Determine the (X, Y) coordinate at the center of the cell enclosing the given text.  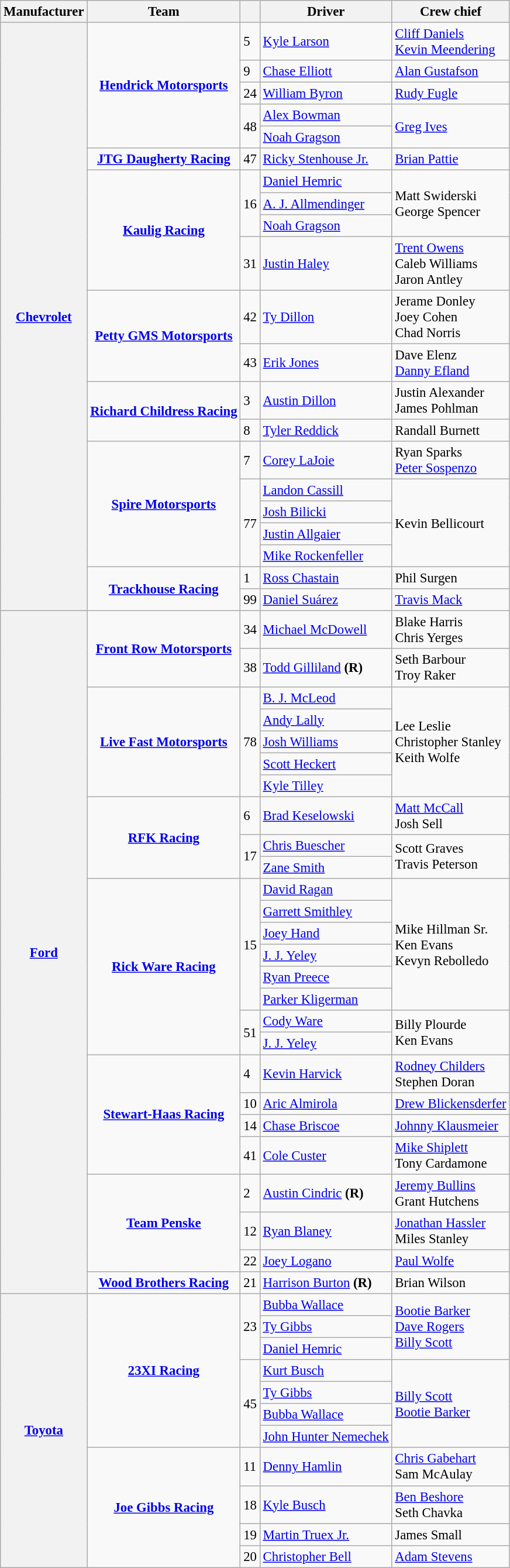
A. J. Allmendinger (326, 204)
11 (250, 1467)
Andy Lally (326, 720)
Live Fast Motorsports (164, 742)
Ryan Sparks Peter Sospenzo (450, 460)
JTG Daugherty Racing (164, 160)
Ford (44, 952)
1 (250, 578)
Mike Rockenfeller (326, 556)
31 (250, 263)
Kaulig Racing (164, 230)
Cliff Daniels Kevin Meendering (450, 42)
Crew chief (450, 12)
12 (250, 1231)
Justin Allgaier (326, 534)
47 (250, 160)
Joe Gibbs Racing (164, 1508)
Chris Gabehart Sam McAulay (450, 1467)
Johnny Klausmeier (450, 1126)
Scott Heckert (326, 764)
Garrett Smithley (326, 912)
Brian Pattie (450, 160)
Mike Shiplett Tony Cardamone (450, 1155)
Erik Jones (326, 363)
Stewart-Haas Racing (164, 1114)
Travis Mack (450, 600)
Chase Elliott (326, 71)
Ryan Blaney (326, 1231)
23XI Racing (164, 1371)
Ryan Preece (326, 977)
Trackhouse Racing (164, 589)
Tyler Reddick (326, 430)
77 (250, 523)
18 (250, 1504)
Alan Gustafson (450, 71)
Dave Elenz Danny Efland (450, 363)
8 (250, 430)
42 (250, 317)
Brad Keselowski (326, 816)
48 (250, 126)
Kevin Bellicourt (450, 523)
Justin Alexander James Pohlman (450, 400)
Joey Logano (326, 1261)
Kyle Larson (326, 42)
Chris Buescher (326, 846)
14 (250, 1126)
Ross Chastain (326, 578)
Billy Scott Bootie Barker (450, 1404)
23 (250, 1326)
Cole Custer (326, 1155)
William Byron (326, 94)
Ben Beshore Seth Chavka (450, 1504)
Zane Smith (326, 867)
5 (250, 42)
Manufacturer (44, 12)
Bootie Barker Dave Rogers Billy Scott (450, 1326)
16 (250, 204)
Wood Brothers Racing (164, 1283)
Driver (326, 12)
Petty GMS Motorsports (164, 335)
Cody Ware (326, 1021)
Alex Bowman (326, 115)
David Ragan (326, 890)
17 (250, 857)
19 (250, 1535)
Team (164, 12)
34 (250, 630)
Hendrick Motorsports (164, 85)
Phil Surgen (450, 578)
Kyle Busch (326, 1504)
Landon Cassill (326, 490)
Todd Gilliland (R) (326, 668)
Joey Hand (326, 934)
Greg Ives (450, 126)
21 (250, 1283)
24 (250, 94)
Austin Dillon (326, 400)
Daniel Suárez (326, 600)
6 (250, 816)
Jeremy Bullins Grant Hutchens (450, 1193)
Kurt Busch (326, 1371)
Kevin Harvick (326, 1073)
Kyle Tilley (326, 786)
John Hunter Nemechek (326, 1437)
Trent Owens Caleb Williams Jaron Antley (450, 263)
41 (250, 1155)
Austin Cindric (R) (326, 1193)
Toyota (44, 1430)
Adam Stevens (450, 1556)
Michael McDowell (326, 630)
Martin Truex Jr. (326, 1535)
51 (250, 1032)
2 (250, 1193)
Rudy Fugle (450, 94)
Billy Plourde Ken Evans (450, 1032)
Justin Haley (326, 263)
Blake Harris Chris Yerges (450, 630)
Matt McCall Josh Sell (450, 816)
RFK Racing (164, 838)
Josh Bilicki (326, 512)
Josh Williams (326, 742)
7 (250, 460)
Rodney Childers Stephen Doran (450, 1073)
Parker Kligerman (326, 1000)
Chevrolet (44, 317)
Corey LaJoie (326, 460)
Front Row Motorsports (164, 649)
3 (250, 400)
Christopher Bell (326, 1556)
99 (250, 600)
22 (250, 1261)
38 (250, 668)
Paul Wolfe (450, 1261)
Harrison Burton (R) (326, 1283)
78 (250, 742)
Jerame Donley Joey Cohen Chad Norris (450, 317)
Richard Childress Racing (164, 411)
15 (250, 945)
Jonathan Hassler Miles Stanley (450, 1231)
Aric Almirola (326, 1103)
Lee Leslie Christopher Stanley Keith Wolfe (450, 742)
Rick Ware Racing (164, 967)
James Small (450, 1535)
Spire Motorsports (164, 505)
Ricky Stenhouse Jr. (326, 160)
Mike Hillman Sr. Ken Evans Kevyn Rebolledo (450, 945)
Denny Hamlin (326, 1467)
B. J. McLeod (326, 698)
Scott Graves Travis Peterson (450, 857)
4 (250, 1073)
Ty Dillon (326, 317)
45 (250, 1404)
Chase Briscoe (326, 1126)
43 (250, 363)
9 (250, 71)
Randall Burnett (450, 430)
Matt Swiderski George Spencer (450, 204)
10 (250, 1103)
20 (250, 1556)
Drew Blickensderfer (450, 1103)
Team Penske (164, 1223)
Brian Wilson (450, 1283)
Seth Barbour Troy Raker (450, 668)
